Provide the (x, y) coordinate of the cell's center where the given text is located.  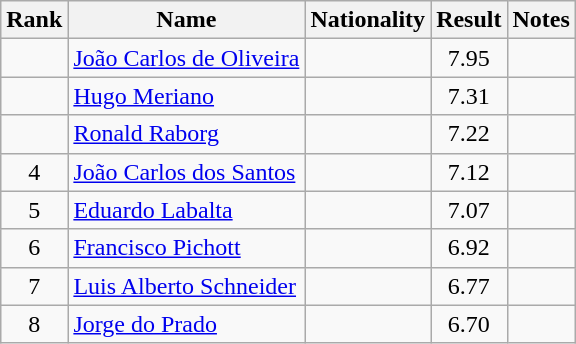
João Carlos de Oliveira (186, 58)
8 (34, 324)
7.07 (469, 210)
Francisco Pichott (186, 248)
Jorge do Prado (186, 324)
7.22 (469, 134)
Hugo Meriano (186, 96)
Result (469, 20)
Ronald Raborg (186, 134)
Name (186, 20)
Rank (34, 20)
7.95 (469, 58)
5 (34, 210)
6 (34, 248)
Notes (541, 20)
Eduardo Labalta (186, 210)
Nationality (368, 20)
4 (34, 172)
7 (34, 286)
6.77 (469, 286)
João Carlos dos Santos (186, 172)
6.92 (469, 248)
Luis Alberto Schneider (186, 286)
7.31 (469, 96)
6.70 (469, 324)
7.12 (469, 172)
